Output the [X, Y] coordinate of the center of the cell containing the given text.  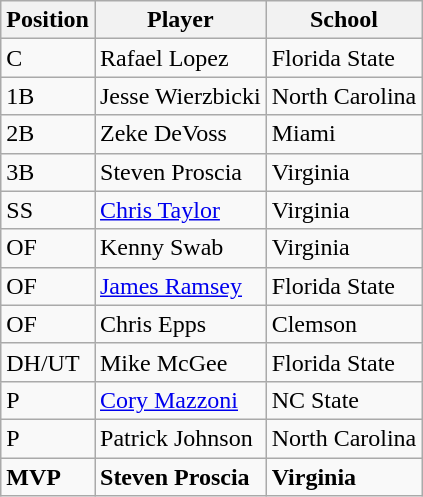
SS [48, 210]
Position [48, 20]
Cory Mazzoni [180, 400]
Chris Epps [180, 324]
2B [48, 134]
MVP [48, 477]
DH/UT [48, 362]
Jesse Wierzbicki [180, 96]
NC State [344, 400]
School [344, 20]
Rafael Lopez [180, 58]
Kenny Swab [180, 248]
Zeke DeVoss [180, 134]
Player [180, 20]
3B [48, 172]
Patrick Johnson [180, 438]
Miami [344, 134]
C [48, 58]
Chris Taylor [180, 210]
Clemson [344, 324]
Mike McGee [180, 362]
James Ramsey [180, 286]
1B [48, 96]
